Detect which cell encompasses the target text, then output its (X, Y) center coordinate. 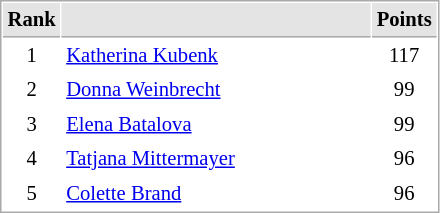
Colette Brand (216, 194)
4 (32, 158)
Rank (32, 20)
1 (32, 56)
2 (32, 90)
3 (32, 124)
Donna Weinbrecht (216, 90)
Elena Batalova (216, 124)
Points (404, 20)
Katherina Kubenk (216, 56)
Tatjana Mittermayer (216, 158)
5 (32, 194)
117 (404, 56)
